Detect which cell encompasses the target text, then output its (X, Y) center coordinate. 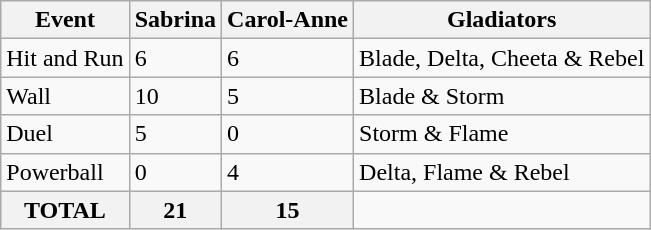
Duel (65, 134)
Hit and Run (65, 58)
10 (175, 96)
Delta, Flame & Rebel (502, 172)
Sabrina (175, 20)
Wall (65, 96)
TOTAL (65, 210)
Gladiators (502, 20)
4 (288, 172)
Blade & Storm (502, 96)
Powerball (65, 172)
Event (65, 20)
15 (288, 210)
Storm & Flame (502, 134)
21 (175, 210)
Blade, Delta, Cheeta & Rebel (502, 58)
Carol-Anne (288, 20)
